Scan for the cell matching the given text and deliver its [x, y] coordinate at center. 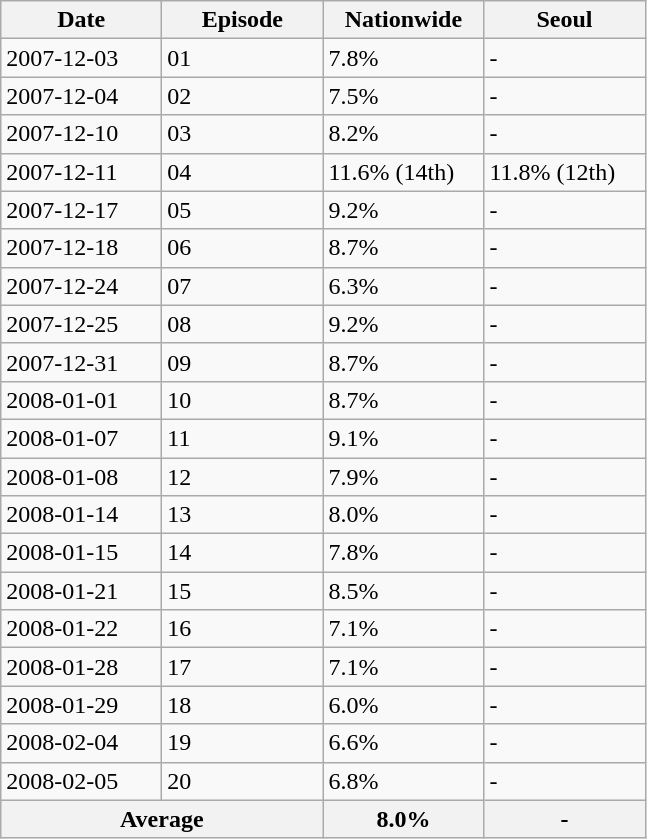
7.5% [404, 96]
2007-12-17 [82, 210]
6.3% [404, 286]
Average [162, 819]
12 [242, 477]
2008-01-14 [82, 515]
2008-01-07 [82, 438]
6.8% [404, 781]
10 [242, 400]
15 [242, 591]
08 [242, 324]
2007-12-04 [82, 96]
2008-01-15 [82, 553]
05 [242, 210]
06 [242, 248]
2007-12-10 [82, 134]
13 [242, 515]
8.5% [404, 591]
11.6% (14th) [404, 172]
20 [242, 781]
02 [242, 96]
2007-12-25 [82, 324]
2008-01-28 [82, 667]
9.1% [404, 438]
16 [242, 629]
Seoul [564, 20]
11 [242, 438]
2007-12-03 [82, 58]
18 [242, 705]
Nationwide [404, 20]
04 [242, 172]
2008-01-08 [82, 477]
6.6% [404, 743]
11.8% (12th) [564, 172]
2008-01-29 [82, 705]
Episode [242, 20]
2007-12-18 [82, 248]
03 [242, 134]
Date [82, 20]
8.2% [404, 134]
6.0% [404, 705]
14 [242, 553]
09 [242, 362]
2007-12-31 [82, 362]
2008-01-01 [82, 400]
17 [242, 667]
2008-02-05 [82, 781]
07 [242, 286]
2007-12-24 [82, 286]
2008-02-04 [82, 743]
01 [242, 58]
2008-01-21 [82, 591]
7.9% [404, 477]
2007-12-11 [82, 172]
2008-01-22 [82, 629]
19 [242, 743]
